Detect which cell encompasses the target text, then output its [X, Y] center coordinate. 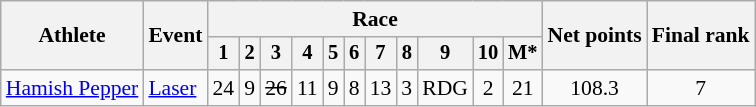
4 [308, 54]
Event [175, 36]
1 [223, 54]
108.3 [594, 88]
Final rank [701, 36]
11 [308, 88]
13 [381, 88]
Athlete [72, 36]
RDG [445, 88]
Race [374, 19]
Hamish Pepper [72, 88]
5 [334, 54]
10 [488, 54]
26 [276, 88]
Net points [594, 36]
6 [354, 54]
Laser [175, 88]
24 [223, 88]
21 [522, 88]
M* [522, 54]
